Identify which cell holds the provided text, then report its (X, Y) central coordinate. 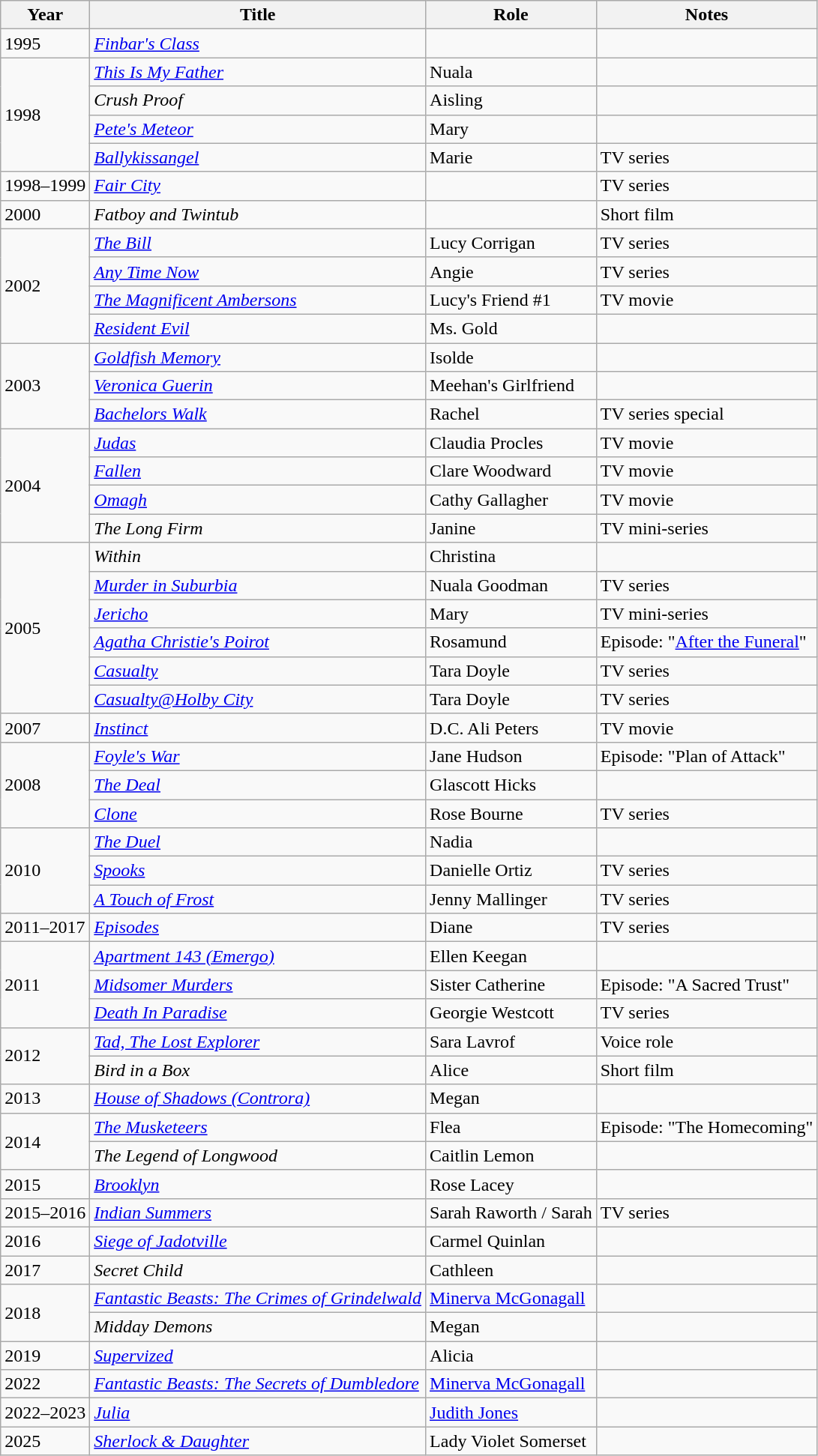
Sara Lavrof (511, 1042)
Aisling (511, 100)
2015 (45, 1184)
Alice (511, 1070)
Rose Lacey (511, 1184)
Clare Woodward (511, 471)
Murder in Suburbia (258, 585)
Isolde (511, 357)
Agatha Christie's Poirot (258, 642)
The Legend of Longwood (258, 1156)
Julia (258, 1413)
Bird in a Box (258, 1070)
2022–2023 (45, 1413)
Siege of Jadotville (258, 1241)
2019 (45, 1356)
Midsomer Murders (258, 985)
Jenny Mallinger (511, 899)
Rachel (511, 414)
Alicia (511, 1356)
Year (45, 15)
2012 (45, 1056)
2015–2016 (45, 1212)
2022 (45, 1384)
2014 (45, 1141)
2008 (45, 785)
Apartment 143 (Emergo) (258, 956)
Nadia (511, 842)
Diane (511, 928)
Rose Bourne (511, 813)
Ellen Keegan (511, 956)
Tad, The Lost Explorer (258, 1042)
Carmel Quinlan (511, 1241)
Marie (511, 157)
Indian Summers (258, 1212)
Finbar's Class (258, 43)
2017 (45, 1270)
2003 (45, 386)
Janine (511, 528)
Georgie Westcott (511, 1013)
The Duel (258, 842)
Ms. Gold (511, 328)
Title (258, 15)
2018 (45, 1313)
Midday Demons (258, 1327)
2011–2017 (45, 928)
Veronica Guerin (258, 386)
Meehan's Girlfriend (511, 386)
Fallen (258, 471)
Jericho (258, 614)
D.C. Ali Peters (511, 728)
TV series special (706, 414)
Instinct (258, 728)
2016 (45, 1241)
Foyle's War (258, 756)
Episode: "Plan of Attack" (706, 756)
Resident Evil (258, 328)
Bachelors Walk (258, 414)
The Long Firm (258, 528)
Lucy Corrigan (511, 243)
Brooklyn (258, 1184)
Clone (258, 813)
Secret Child (258, 1270)
Nuala (511, 72)
Role (511, 15)
Caitlin Lemon (511, 1156)
Sherlock & Daughter (258, 1441)
2002 (45, 286)
Flea (511, 1127)
Lucy's Friend #1 (511, 300)
Judas (258, 443)
Episode: "The Homecoming" (706, 1127)
Claudia Procles (511, 443)
Any Time Now (258, 271)
Glascott Hicks (511, 785)
2000 (45, 214)
Christina (511, 557)
1995 (45, 43)
Notes (706, 15)
Episode: "After the Funeral" (706, 642)
Spooks (258, 871)
Danielle Ortiz (511, 871)
Episode: "A Sacred Trust" (706, 985)
Fantastic Beasts: The Crimes of Grindelwald (258, 1299)
Fantastic Beasts: The Secrets of Dumbledore (258, 1384)
Jane Hudson (511, 756)
2011 (45, 985)
Sister Catherine (511, 985)
1998 (45, 115)
Death In Paradise (258, 1013)
Sarah Raworth / Sarah (511, 1212)
Ballykissangel (258, 157)
Voice role (706, 1042)
Casualty@Holby City (258, 699)
Fatboy and Twintub (258, 214)
This Is My Father (258, 72)
Lady Violet Somerset (511, 1441)
Angie (511, 271)
Cathleen (511, 1270)
The Magnificent Ambersons (258, 300)
Omagh (258, 500)
Fair City (258, 186)
Within (258, 557)
Episodes (258, 928)
Judith Jones (511, 1413)
Nuala Goodman (511, 585)
2013 (45, 1099)
Pete's Meteor (258, 129)
The Bill (258, 243)
A Touch of Frost (258, 899)
Goldfish Memory (258, 357)
Cathy Gallagher (511, 500)
2025 (45, 1441)
Casualty (258, 671)
2005 (45, 628)
2010 (45, 871)
Supervized (258, 1356)
The Musketeers (258, 1127)
The Deal (258, 785)
1998–1999 (45, 186)
Crush Proof (258, 100)
2004 (45, 486)
House of Shadows (Controra) (258, 1099)
2007 (45, 728)
Rosamund (511, 642)
